Extract the (X, Y) coordinate from the center of the cell holding the provided text.  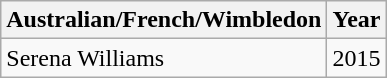
2015 (356, 58)
Serena Williams (164, 58)
Year (356, 20)
Australian/French/Wimbledon (164, 20)
